Find where the given text appears and provide that cell's center as [X, Y] coordinate. 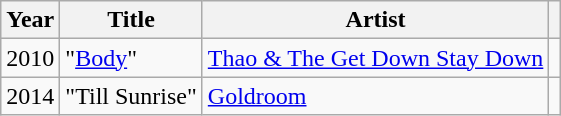
"Body" [131, 58]
2014 [30, 96]
Artist [376, 20]
Thao & The Get Down Stay Down [376, 58]
Year [30, 20]
"Till Sunrise" [131, 96]
2010 [30, 58]
Title [131, 20]
Goldroom [376, 96]
